Detect which cell encompasses the target text, then output its [x, y] center coordinate. 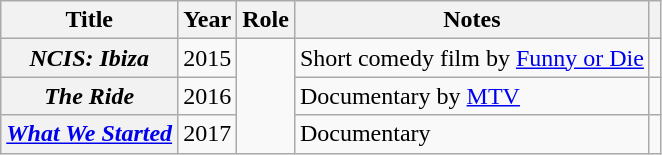
Documentary by MTV [472, 96]
The Ride [90, 96]
2015 [208, 58]
NCIS: Ibiza [90, 58]
What We Started [90, 134]
Role [266, 20]
2016 [208, 96]
Year [208, 20]
Documentary [472, 134]
2017 [208, 134]
Notes [472, 20]
Title [90, 20]
Short comedy film by Funny or Die [472, 58]
